Find where the given text appears and provide that cell's center as (x, y) coordinate. 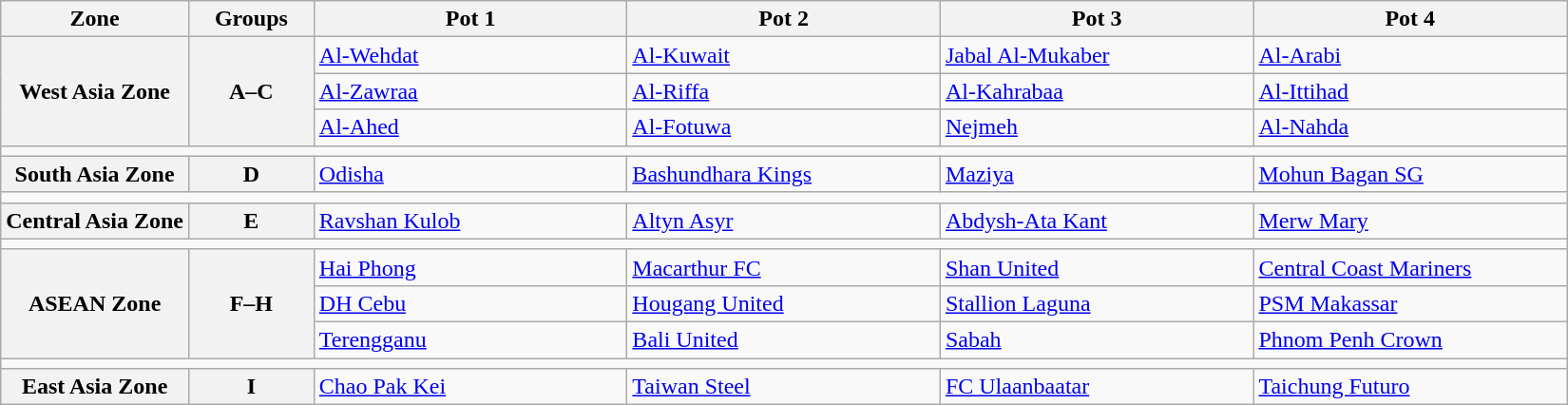
Hougang United (784, 303)
Pot 3 (1097, 19)
Pot 1 (470, 19)
DH Cebu (470, 303)
Bashundhara Kings (784, 174)
Shan United (1097, 267)
I (251, 387)
Altyn Asyr (784, 221)
Zone (95, 19)
Macarthur FC (784, 267)
Odisha (470, 174)
Al-Zawraa (470, 91)
Groups (251, 19)
Ravshan Kulob (470, 221)
Stallion Laguna (1097, 303)
Pot 2 (784, 19)
D (251, 174)
ASEAN Zone (95, 303)
Al-Wehdat (470, 55)
Central Asia Zone (95, 221)
Pot 4 (1410, 19)
E (251, 221)
Taiwan Steel (784, 387)
West Asia Zone (95, 91)
East Asia Zone (95, 387)
Al-Riffa (784, 91)
Al-Fotuwa (784, 127)
PSM Makassar (1410, 303)
Nejmeh (1097, 127)
Abdysh-Ata Kant (1097, 221)
South Asia Zone (95, 174)
Maziya (1097, 174)
A–C (251, 91)
Al-Nahda (1410, 127)
Sabah (1097, 339)
Bali United (784, 339)
Al-Arabi (1410, 55)
Terengganu (470, 339)
Taichung Futuro (1410, 387)
Chao Pak Kei (470, 387)
Hai Phong (470, 267)
Al-Kuwait (784, 55)
Central Coast Mariners (1410, 267)
Merw Mary (1410, 221)
Phnom Penh Crown (1410, 339)
FC Ulaanbaatar (1097, 387)
Mohun Bagan SG (1410, 174)
Al-Kahrabaa (1097, 91)
F–H (251, 303)
Al-Ittihad (1410, 91)
Jabal Al-Mukaber (1097, 55)
Al-Ahed (470, 127)
